Scan for the cell matching the given text and deliver its (X, Y) coordinate at center. 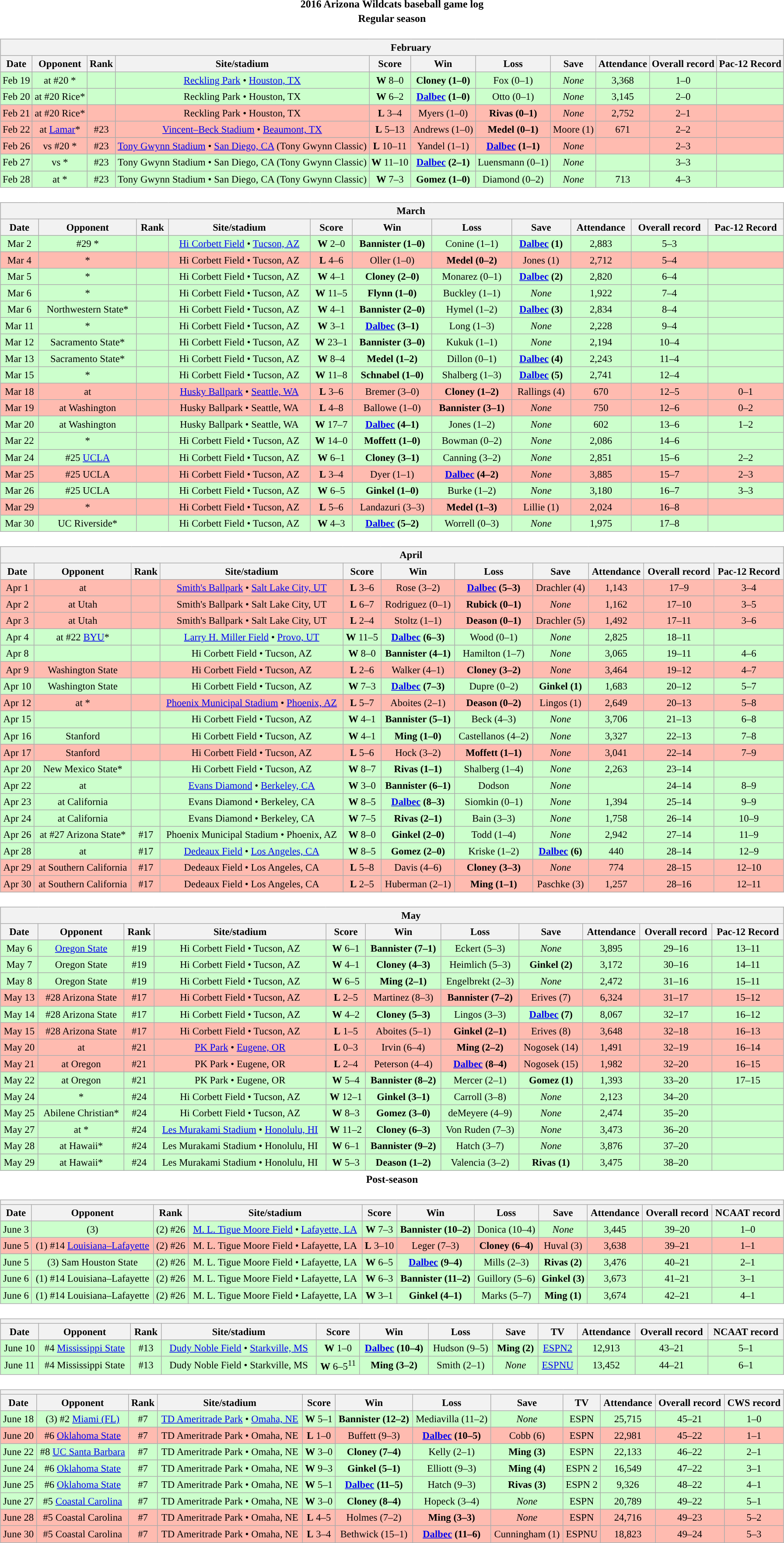
May 8 (19, 981)
Schnabel (1–0) (392, 375)
Bannister (2–0) (392, 309)
#29 * (87, 243)
Feb 27 (17, 162)
7–8 (749, 736)
Ginkel (4–1) (436, 1295)
17–10 (679, 604)
W 11–8 (331, 375)
34–20 (675, 1097)
W 12–1 (346, 1097)
W 2–0 (331, 243)
New Mexico State* (83, 769)
Huberman (2–1) (418, 884)
Dalbec (8–4) (480, 1064)
Bannister (9–2) (403, 1146)
Gomez (1) (551, 1080)
Bannister (3–1) (472, 408)
Cloney (4–3) (403, 965)
25–14 (679, 801)
Apr 29 (17, 868)
18–11 (679, 637)
ESPN2 (558, 1348)
2,472 (612, 981)
Rubick (0–1) (494, 604)
1,683 (616, 686)
Paschke (3) (560, 884)
2,123 (612, 1097)
Cloney (6–4) (507, 1246)
16–14 (748, 1047)
22,133 (627, 1452)
Ming (3–2) (394, 1365)
Flynn (1–0) (392, 293)
June 24 (18, 1469)
Myers (1–0) (443, 113)
42–21 (677, 1295)
1,758 (616, 818)
19–11 (679, 654)
Oller (1–0) (392, 260)
Ginkel (1–0) (392, 490)
17–11 (679, 621)
0–2 (746, 408)
Ming (3) (527, 1452)
Andrews (1–0) (443, 130)
Hamilton (1–7) (494, 654)
5–8 (749, 703)
440 (616, 851)
Mercer (2–1) (480, 1080)
671 (623, 130)
17–8 (669, 523)
Holmes (7–2) (374, 1518)
2,243 (601, 359)
June 3 (16, 1230)
L 4–6 (331, 260)
23–14 (679, 769)
6–4 (669, 276)
L 1–5 (346, 1031)
W 14–0 (331, 441)
2,649 (616, 703)
Bethwick (15–1) (374, 1534)
713 (623, 179)
13–6 (669, 425)
Rallings (4) (541, 392)
3,876 (612, 1146)
Feb 20 (17, 97)
Bowman (0–2) (472, 441)
Erives (7) (551, 998)
Buffett (9–3) (374, 1435)
22–13 (679, 736)
15–11 (748, 981)
Apr 23 (17, 801)
Lingos (1) (560, 703)
750 (601, 408)
Dalbec (8–3) (418, 801)
Moffett (1–1) (494, 752)
May 20 (19, 1047)
10–9 (749, 818)
Kelly (2–1) (451, 1452)
at Lamar* (60, 130)
Bannister (10–2) (436, 1230)
W 8–7 (362, 769)
Cloney (1–0) (443, 80)
30–16 (675, 965)
16–15 (748, 1064)
20–12 (679, 686)
3,180 (601, 490)
3,464 (616, 670)
Bannister (5–1) (418, 719)
Stoltz (1–1) (418, 621)
Burke (1–2) (472, 490)
16–8 (669, 507)
16–12 (748, 1014)
Rivas (2–1) (418, 818)
20–13 (679, 703)
Deason (0–1) (494, 621)
Mar 26 (20, 490)
W 8–3 (346, 1113)
Mar 19 (20, 408)
12–11 (749, 884)
Dalbec (1) (541, 243)
49–24 (690, 1534)
Carroll (3–8) (480, 1097)
Hudson (9–5) (461, 1348)
Dalbec (4–1) (392, 425)
12,913 (606, 1348)
Donica (10–4) (507, 1230)
Dalbec (3) (541, 309)
27–14 (679, 835)
1,393 (612, 1080)
13–11 (748, 949)
46–22 (690, 1452)
2,263 (616, 769)
49–22 (690, 1501)
W 8–4 (331, 359)
Mar 11 (20, 326)
Dalbec (7) (551, 1014)
Beck (4–3) (494, 719)
L 5–7 (362, 703)
Cloney (5–3) (403, 1014)
26–14 (679, 818)
W 6–3 (379, 1279)
18,823 (627, 1534)
28–15 (679, 868)
17–15 (748, 1080)
1,982 (612, 1064)
12–6 (669, 408)
44–21 (672, 1365)
6,324 (612, 998)
Moore (1) (574, 130)
Ballowe (1–0) (392, 408)
March (392, 211)
39–21 (677, 1246)
2–0 (683, 97)
W 17–7 (331, 425)
12–10 (749, 868)
Vincent–Beck Stadium • Beaumont, TX (242, 130)
Mar 30 (20, 523)
670 (601, 392)
Huval (3) (563, 1246)
Mar 15 (20, 375)
Dalbec (3–1) (392, 326)
1,922 (601, 293)
Mar 18 (20, 392)
14–6 (669, 441)
May 14 (19, 1014)
Conine (1–1) (472, 243)
Deason (1–2) (403, 1162)
22–14 (679, 752)
3,065 (616, 654)
Dalbec (6) (560, 851)
Mar 25 (20, 474)
W 11–2 (346, 1129)
May 21 (19, 1064)
Ginkel (1) (560, 686)
3,706 (616, 719)
Hatch (9–3) (451, 1485)
41–21 (677, 1279)
14–11 (748, 965)
Mar 5 (20, 276)
9–4 (669, 326)
2,834 (601, 309)
Rivas (3) (527, 1485)
at #27 Arizona State* (83, 835)
31–17 (675, 998)
May 25 (19, 1113)
1,257 (616, 884)
W 7–5 (362, 818)
at #22 BYU* (83, 637)
W 6–2 (390, 97)
49–23 (690, 1518)
Cloney (3–3) (494, 868)
W 5–4 (346, 1080)
Martinez (8–3) (403, 998)
Kukuk (1–1) (472, 342)
16,549 (627, 1469)
40–21 (677, 1262)
Apr 30 (17, 884)
3–6 (749, 621)
Kriske (1–2) (494, 851)
Ming (4) (527, 1469)
3,368 (623, 80)
Mills (2–3) (507, 1262)
W 5–3 (346, 1162)
(3) #2 Miami (FL) (83, 1419)
Peterson (4–4) (403, 1064)
5–2 (754, 1518)
Aboites (2–1) (418, 703)
Smith (2–1) (461, 1365)
29–16 (675, 949)
12–5 (669, 392)
June 28 (18, 1518)
Yandel (1–1) (443, 146)
7–4 (669, 293)
8,067 (612, 1014)
7–9 (749, 752)
Dalbec (6–3) (418, 637)
Davis (4–6) (418, 868)
Dalbec (5) (541, 375)
Mar 20 (20, 425)
Diamond (0–2) (513, 179)
Mar 2 (20, 243)
47–22 (690, 1469)
5–7 (749, 686)
Castellanos (4–2) (494, 736)
31–16 (675, 981)
Rose (3–2) (418, 588)
Guillory (5–6) (507, 1279)
774 (616, 868)
Rivas (2) (563, 1262)
8–4 (669, 309)
L 1–0 (318, 1435)
6–8 (749, 719)
Von Ruden (7–3) (480, 1129)
Cloney (6–3) (403, 1129)
1,162 (616, 604)
2,825 (616, 637)
Deason (0–2) (494, 703)
Dalbec (5–2) (392, 523)
June 18 (18, 1419)
Bannister (6–1) (418, 785)
13,452 (606, 1365)
3,473 (612, 1129)
Apr 2 (17, 604)
Abilene Christian* (81, 1113)
Ming (2) (515, 1348)
2,942 (616, 835)
Ming (3–3) (451, 1518)
15–12 (748, 998)
45–21 (690, 1419)
Bannister (3–0) (392, 342)
36–20 (675, 1129)
W 9–3 (318, 1469)
Leger (7–3) (436, 1246)
15–6 (669, 457)
May 7 (19, 965)
Dalbec (2) (541, 276)
Bannister (7–2) (480, 998)
10–4 (669, 342)
12–4 (669, 375)
3,895 (612, 949)
Apr 24 (17, 818)
28–14 (679, 851)
Apr 10 (17, 686)
Canning (3–2) (472, 457)
Dalbec (10–4) (394, 1348)
June 27 (18, 1501)
Dalbec (1–1) (513, 146)
Nogosek (14) (551, 1047)
Dalbec (2–1) (443, 162)
Rivas (1) (551, 1162)
Medel (1–2) (392, 359)
2,752 (623, 113)
Buckley (1–1) (472, 293)
4–3 (683, 179)
43–21 (672, 1348)
Eckert (5–3) (480, 949)
L 5–8 (362, 868)
L 5–13 (390, 130)
L 4–8 (331, 408)
Rivas (1–1) (418, 769)
0–1 (746, 392)
Dyer (1–1) (392, 474)
June 11 (20, 1365)
21–13 (679, 719)
Shalberg (1–3) (472, 375)
Shalberg (1–4) (494, 769)
Apr 12 (17, 703)
3,172 (612, 965)
Medel (0–1) (513, 130)
Feb 19 (17, 80)
Medel (1–3) (472, 507)
L 10–11 (390, 146)
1,394 (616, 801)
Moffett (1–0) (392, 441)
Feb 26 (17, 146)
Cloney (3–2) (494, 670)
19–12 (679, 670)
CWS record (754, 1402)
Drachler (4) (560, 588)
2,474 (612, 1113)
Walker (4–1) (418, 670)
48–22 (690, 1485)
1,492 (616, 621)
Hymel (1–2) (472, 309)
Gomez (2–0) (418, 851)
Cloney (1–2) (472, 392)
Hopeck (3–4) (451, 1501)
Heimlich (5–3) (480, 965)
15–7 (669, 474)
Dalbec (7–3) (418, 686)
W 1–0 (338, 1348)
8–9 (749, 785)
28–16 (679, 884)
Apr 26 (17, 835)
Bremer (3–0) (392, 392)
Dodson (494, 785)
June 25 (18, 1485)
1,491 (612, 1047)
Luensmann (0–1) (513, 162)
May 13 (19, 998)
Cloney (2–0) (392, 276)
Engelbrekt (2–3) (480, 981)
Marks (5–7) (507, 1295)
Jones (1–2) (472, 425)
W 11–10 (390, 162)
16–7 (669, 490)
Jones (1) (541, 260)
25,715 (627, 1419)
Bannister (12–2) (374, 1419)
5–4 (669, 260)
11–4 (669, 359)
Northwestern State* (87, 309)
Erives (8) (551, 1031)
at #20 * (60, 80)
Drachler (5) (560, 621)
May 28 (19, 1146)
Irvin (6–4) (403, 1047)
16–13 (748, 1031)
2,228 (601, 326)
2,086 (601, 441)
39–20 (677, 1230)
June 30 (18, 1534)
38–20 (675, 1162)
April (392, 555)
Valencia (3–2) (480, 1162)
32–18 (675, 1031)
Larry H. Miller Field • Provo, UT (251, 637)
W 4–2 (346, 1014)
3,476 (615, 1262)
Landazuri (3–3) (392, 507)
Dalbec (10–5) (451, 1435)
3–5 (749, 604)
February (392, 47)
Apr 28 (17, 851)
Ginkel (3–1) (403, 1097)
(3) (92, 1230)
37–20 (675, 1146)
2,024 (601, 507)
Fox (0–1) (513, 80)
2,712 (601, 260)
Ginkel (5–1) (374, 1469)
Ming (1–1) (494, 884)
3,145 (623, 97)
3,475 (612, 1162)
Feb 22 (17, 130)
Mar 24 (20, 457)
Bannister (7–1) (403, 949)
2,820 (601, 276)
Siomkin (0–1) (494, 801)
Dillon (0–1) (472, 359)
Gomez (1–0) (443, 179)
Apr 4 (17, 637)
Aboites (5–1) (403, 1031)
Elliott (9–3) (451, 1469)
3,885 (601, 474)
Todd (1–4) (494, 835)
Hatch (3–7) (480, 1146)
L 0–3 (346, 1047)
32–20 (675, 1064)
Apr 17 (17, 752)
Apr 3 (17, 621)
W 6–511 (338, 1365)
L 4–5 (318, 1518)
Dalbec (11–6) (451, 1534)
3,674 (615, 1295)
Apr 15 (17, 719)
Ginkel (2–1) (480, 1031)
Dalbec (4) (541, 359)
2,194 (601, 342)
Cloney (3–1) (392, 457)
24,716 (627, 1518)
Bannister (11–2) (436, 1279)
Mar 4 (20, 260)
Mediavilla (11–2) (451, 1419)
6–1 (745, 1365)
11–9 (749, 835)
Apr 8 (17, 654)
3,445 (615, 1230)
May 22 (19, 1080)
L 6–7 (362, 604)
33–20 (675, 1080)
2,741 (601, 375)
May 24 (19, 1097)
L 3–10 (379, 1246)
Apr 22 (17, 785)
Mar 12 (20, 342)
Ginkel (3) (563, 1279)
22,981 (627, 1435)
(3) Sam Houston State (92, 1262)
3–4 (749, 588)
Ginkel (2–0) (418, 835)
9–9 (749, 801)
602 (601, 425)
45–22 (690, 1435)
June 22 (18, 1452)
Apr 1 (17, 588)
9,326 (627, 1485)
Rivas (0–1) (513, 113)
Ming (1) (563, 1295)
2,851 (601, 457)
Mar 29 (20, 507)
Feb 21 (17, 113)
3,648 (612, 1031)
May (392, 915)
#8 UC Santa Barbara (83, 1452)
Wood (0–1) (494, 637)
W 23–1 (331, 342)
Dupre (0–2) (494, 686)
Ming (2–2) (480, 1047)
May 29 (19, 1162)
Bain (3–3) (494, 818)
Worrell (0–3) (472, 523)
Dalbec (1–0) (443, 97)
Mar 13 (20, 359)
3,041 (616, 752)
4–6 (749, 654)
Otto (0–1) (513, 97)
vs * (60, 162)
Apr 20 (17, 769)
1,975 (601, 523)
Apr 16 (17, 736)
35–20 (675, 1113)
June 10 (20, 1348)
32–17 (675, 1014)
20,789 (627, 1501)
Long (1–3) (472, 326)
Rodriguez (0–1) (418, 604)
Dalbec (9–4) (436, 1262)
17–9 (679, 588)
Bannister (8–2) (403, 1080)
3,673 (615, 1279)
Monarez (0–1) (472, 276)
Dalbec (11–5) (374, 1485)
Cobb (6) (527, 1435)
4–7 (749, 670)
1–2 (746, 425)
May 6 (19, 949)
Cloney (8–4) (374, 1501)
Apr 9 (17, 670)
Bannister (4–1) (418, 654)
32–19 (675, 1047)
Cloney (7–4) (374, 1452)
Ming (1–0) (418, 736)
Medel (0–2) (472, 260)
2,883 (601, 243)
June 20 (18, 1435)
24–14 (679, 785)
Gomez (3–0) (403, 1113)
Ginkel (2) (551, 965)
Cunningham (1) (527, 1534)
Lingos (3–3) (480, 1014)
12–9 (749, 851)
vs #20 * (60, 146)
Hock (3–2) (418, 752)
Feb 28 (17, 179)
W 4–3 (331, 523)
3,327 (616, 736)
May 27 (19, 1129)
Nogosek (15) (551, 1064)
3,638 (615, 1246)
Dalbec (5–3) (494, 588)
Ming (2–1) (403, 981)
Mar 22 (20, 441)
1,143 (616, 588)
Bannister (1–0) (392, 243)
May 15 (19, 1031)
UC Riverside* (87, 523)
deMeyere (4–9) (480, 1113)
L 2–6 (362, 670)
Lillie (1) (541, 507)
Dalbec (4–2) (472, 474)
